Return [x, y] of the center of cell containing provided text 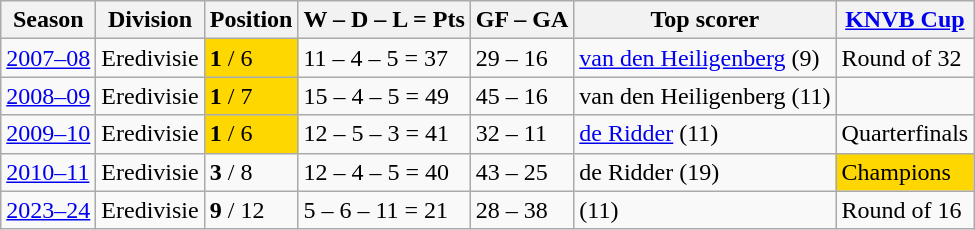
W – D – L = Pts [384, 20]
12 – 4 – 5 = 40 [384, 172]
9 / 12 [251, 210]
van den Heiligenberg (9) [705, 58]
de Ridder (11) [705, 134]
43 – 25 [522, 172]
2010–11 [48, 172]
5 – 6 – 11 = 21 [384, 210]
van den Heiligenberg (11) [705, 96]
11 – 4 – 5 = 37 [384, 58]
Division [150, 20]
Position [251, 20]
(11) [705, 210]
15 – 4 – 5 = 49 [384, 96]
3 / 8 [251, 172]
2007–08 [48, 58]
12 – 5 – 3 = 41 [384, 134]
Champions [905, 172]
32 – 11 [522, 134]
2009–10 [48, 134]
Top scorer [705, 20]
1 / 7 [251, 96]
45 – 16 [522, 96]
KNVB Cup [905, 20]
2023–24 [48, 210]
Round of 16 [905, 210]
Quarterfinals [905, 134]
2008–09 [48, 96]
28 – 38 [522, 210]
Round of 32 [905, 58]
GF – GA [522, 20]
Season [48, 20]
de Ridder (19) [705, 172]
29 – 16 [522, 58]
